Determine the [X, Y] coordinate at the center of the cell enclosing the given text.  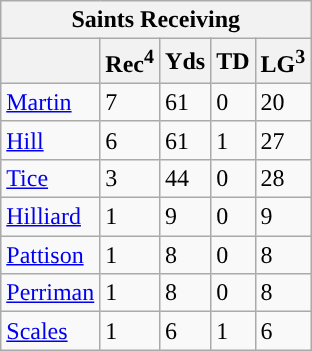
20 [283, 102]
Hill [50, 140]
28 [283, 178]
Scales [50, 331]
3 [130, 178]
Yds [186, 62]
Tice [50, 178]
Hilliard [50, 217]
LG3 [283, 62]
44 [186, 178]
27 [283, 140]
Saints Receiving [156, 20]
Martin [50, 102]
Pattison [50, 255]
TD [233, 62]
7 [130, 102]
Perriman [50, 293]
Rec4 [130, 62]
